Find where the given text appears and provide that cell's center as (x, y) coordinate. 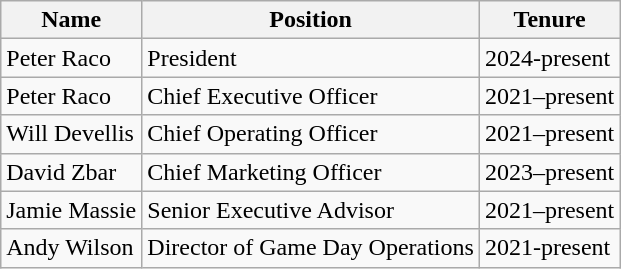
President (311, 58)
2023–present (549, 172)
Andy Wilson (72, 248)
Senior Executive Advisor (311, 210)
Chief Executive Officer (311, 96)
Will Devellis (72, 134)
David Zbar (72, 172)
Jamie Massie (72, 210)
Chief Operating Officer (311, 134)
Position (311, 20)
2024-present (549, 58)
Name (72, 20)
Director of Game Day Operations (311, 248)
Tenure (549, 20)
Chief Marketing Officer (311, 172)
2021-present (549, 248)
